Capture the cell that displays the provided text and extract its (X, Y) central coordinate. 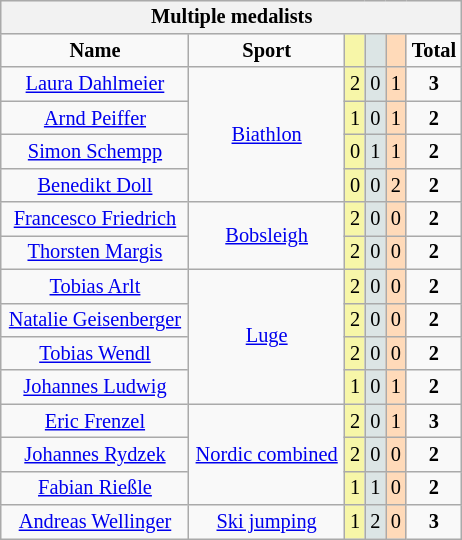
Fabian Rießle (94, 488)
Luge (267, 336)
Natalie Geisenberger (94, 320)
Eric Frenzel (94, 421)
Benedikt Doll (94, 185)
Name (94, 51)
Ski jumping (267, 522)
Johannes Rydzek (94, 455)
Biathlon (267, 134)
Thorsten Margis (94, 253)
Nordic combined (267, 454)
Simon Schempp (94, 152)
Francesco Friedrich (94, 219)
Tobias Wendl (94, 354)
Johannes Ludwig (94, 387)
Bobsleigh (267, 236)
Andreas Wellinger (94, 522)
Multiple medalists (231, 17)
Total (434, 51)
Arnd Peiffer (94, 118)
Sport (267, 51)
Laura Dahlmeier (94, 84)
Tobias Arlt (94, 286)
